Pinpoint the cell where the given text exists, returning its (X, Y) midpoint coordinate. 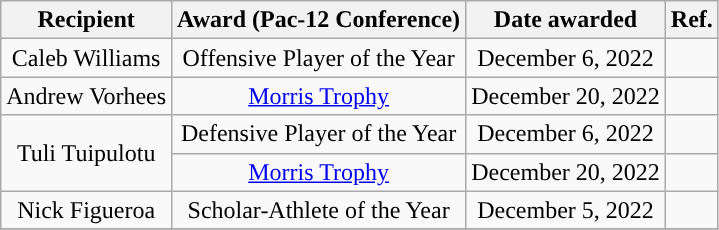
Award (Pac-12 Conference) (319, 20)
Date awarded (566, 20)
December 5, 2022 (566, 210)
Offensive Player of the Year (319, 58)
Ref. (692, 20)
Nick Figueroa (86, 210)
Andrew Vorhees (86, 96)
Defensive Player of the Year (319, 134)
Caleb Williams (86, 58)
Tuli Tuipulotu (86, 153)
Recipient (86, 20)
Scholar-Athlete of the Year (319, 210)
